Extract the [X, Y] coordinate from the center of the cell holding the provided text.  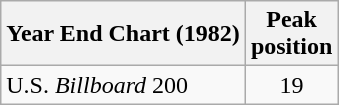
Peakposition [291, 34]
Year End Chart (1982) [124, 34]
19 [291, 85]
U.S. Billboard 200 [124, 85]
